Capture the cell that displays the provided text and extract its [X, Y] central coordinate. 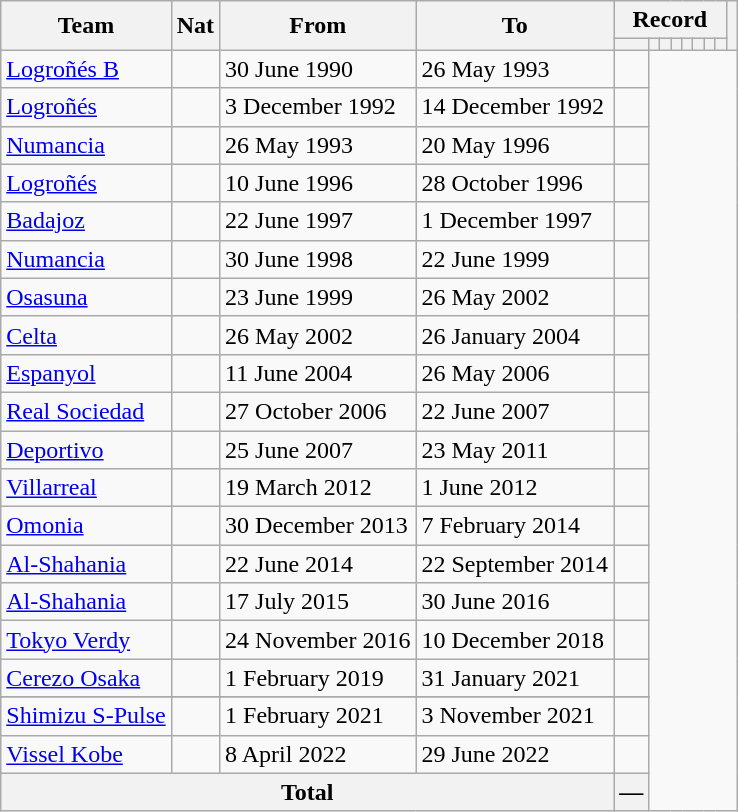
1 December 1997 [515, 221]
Espanyol [86, 373]
20 May 1996 [515, 145]
Osasuna [86, 297]
— [632, 792]
30 June 2016 [515, 602]
11 June 2004 [318, 373]
Omonia [86, 526]
3 December 1992 [318, 107]
17 July 2015 [318, 602]
22 June 2014 [318, 564]
26 May 2006 [515, 373]
10 June 1996 [318, 183]
28 October 1996 [515, 183]
22 June 1999 [515, 259]
24 November 2016 [318, 640]
Deportivo [86, 449]
27 October 2006 [318, 411]
To [515, 26]
8 April 2022 [318, 754]
Badajoz [86, 221]
Cerezo Osaka [86, 678]
22 September 2014 [515, 564]
30 June 1990 [318, 69]
Real Sociedad [86, 411]
19 March 2012 [318, 488]
Team [86, 26]
29 June 2022 [515, 754]
Record [670, 20]
Shimizu S-Pulse [86, 716]
23 May 2011 [515, 449]
Celta [86, 335]
22 June 1997 [318, 221]
Villarreal [86, 488]
Total [308, 792]
7 February 2014 [515, 526]
Logroñés B [86, 69]
23 June 1999 [318, 297]
31 January 2021 [515, 678]
10 December 2018 [515, 640]
22 June 2007 [515, 411]
26 January 2004 [515, 335]
Nat [195, 26]
14 December 1992 [515, 107]
Tokyo Verdy [86, 640]
From [318, 26]
30 December 2013 [318, 526]
30 June 1998 [318, 259]
1 February 2019 [318, 678]
25 June 2007 [318, 449]
Vissel Kobe [86, 754]
1 June 2012 [515, 488]
3 November 2021 [515, 716]
1 February 2021 [318, 716]
